Return the [X, Y] coordinate for the center point of the cell that contains the specified text.  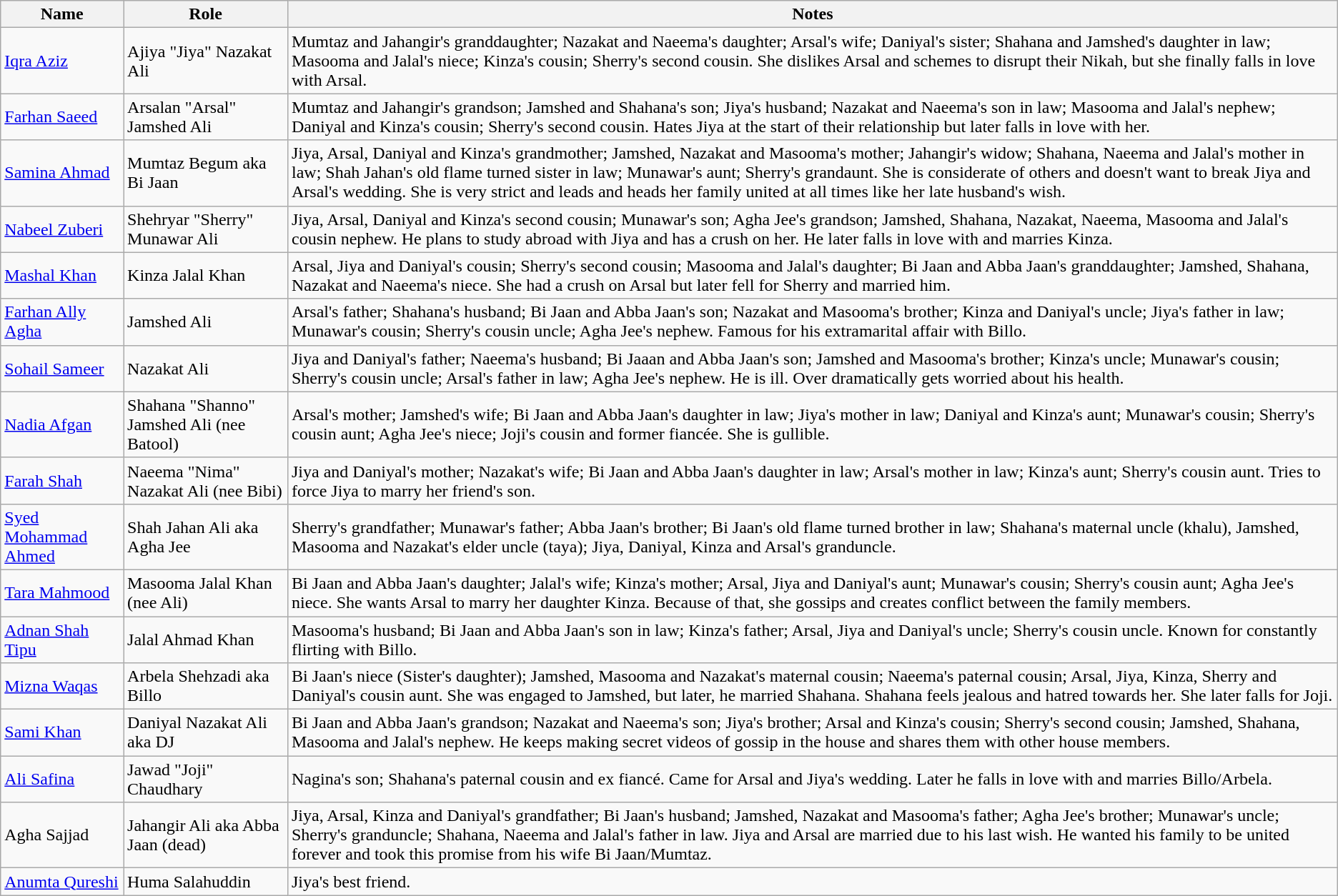
Farhan Ally Agha [62, 322]
Kinza Jalal Khan [206, 276]
Agha Sajjad [62, 835]
Role [206, 14]
Arbela Shehzadi aka Billo [206, 686]
Nazakat Ali [206, 369]
Jamshed Ali [206, 322]
Huma Salahuddin [206, 882]
Arsalan "Arsal" Jamshed Ali [206, 117]
Jalal Ahmad Khan [206, 639]
Shahana "Shanno" Jamshed Ali (nee Batool) [206, 424]
Jawad "Joji" Chaudhary [206, 779]
Mashal Khan [62, 276]
Shah Jahan Ali aka Agha Jee [206, 537]
Notes [812, 14]
Farhan Saeed [62, 117]
Anumta Qureshi [62, 882]
Syed Mohammad Ahmed [62, 537]
Farah Shah [62, 480]
Shehryar "Sherry" Munawar Ali [206, 229]
Masooma Jalal Khan (nee Ali) [206, 593]
Naeema "Nima" Nazakat Ali (nee Bibi) [206, 480]
Mizna Waqas [62, 686]
Ajiya "Jiya" Nazakat Ali [206, 61]
Sohail Sameer [62, 369]
Ali Safina [62, 779]
Jahangir Ali aka Abba Jaan (dead) [206, 835]
Daniyal Nazakat Ali aka DJ [206, 733]
Nadia Afgan [62, 424]
Nabeel Zuberi [62, 229]
Jiya's best friend. [812, 882]
Mumtaz Begum aka Bi Jaan [206, 173]
Iqra Aziz [62, 61]
Nagina's son; Shahana's paternal cousin and ex fiancé. Came for Arsal and Jiya's wedding. Later he falls in love with and marries Billo/Arbela. [812, 779]
Name [62, 14]
Sami Khan [62, 733]
Adnan Shah Tipu [62, 639]
Samina Ahmad [62, 173]
Tara Mahmood [62, 593]
